Return the [X, Y] coordinate for the center point of the cell that contains the specified text.  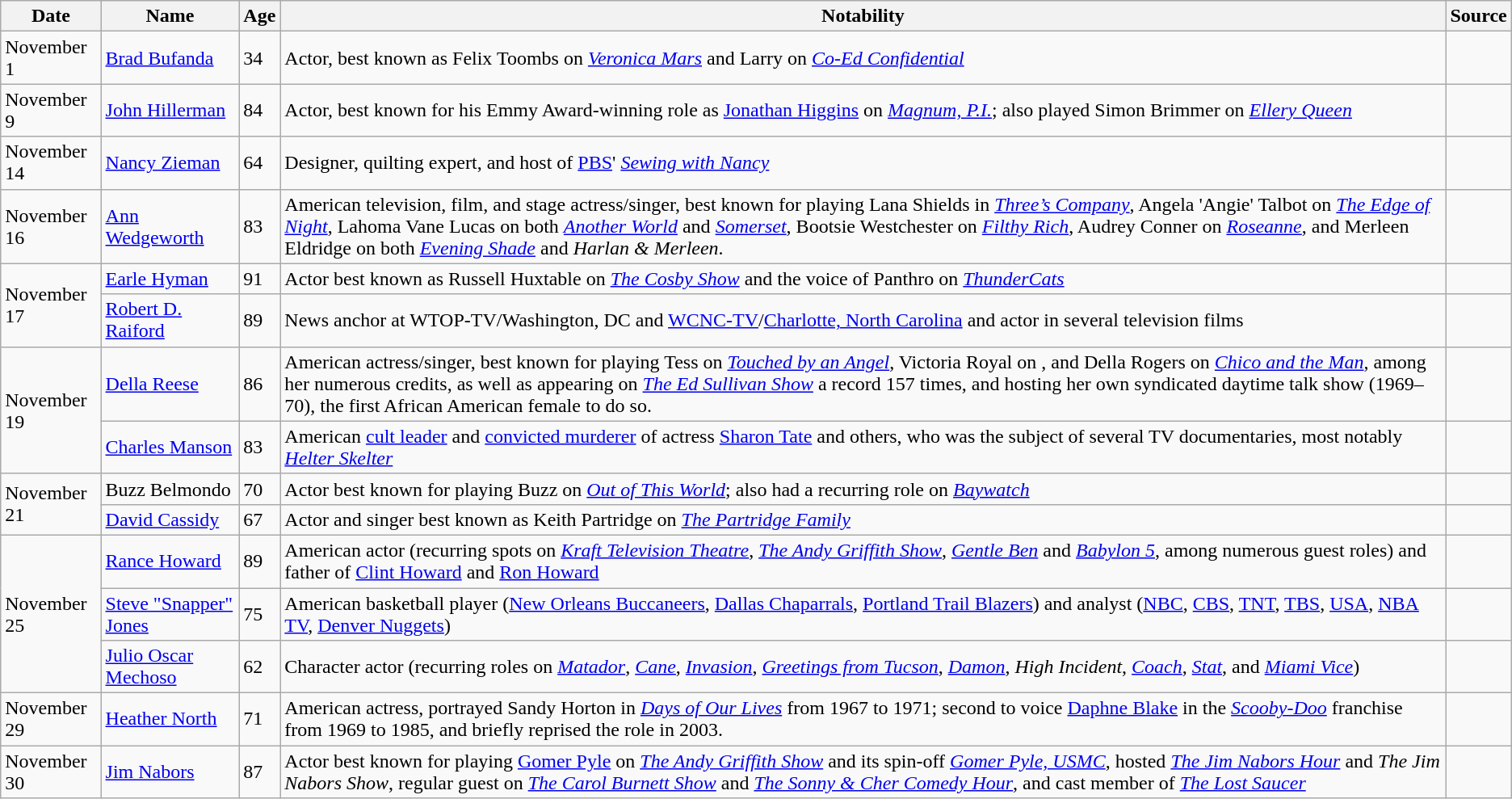
Character actor (recurring roles on Matador, Cane, Invasion, Greetings from Tucson, Damon, High Incident, Coach, Stat, and Miami Vice) [863, 667]
Della Reese [170, 384]
Notability [863, 16]
November 29 [51, 719]
87 [260, 772]
Steve "Snapper" Jones [170, 614]
Age [260, 16]
November 16 [51, 226]
Jim Nabors [170, 772]
November 21 [51, 504]
Rance Howard [170, 561]
Ann Wedgeworth [170, 226]
John Hillerman [170, 110]
Actor, best known for his Emmy Award-winning role as Jonathan Higgins on Magnum, P.I.; also played Simon Brimmer on Ellery Queen [863, 110]
November 25 [51, 614]
Nancy Zieman [170, 163]
Source [1478, 16]
75 [260, 614]
Charles Manson [170, 448]
Actor and singer best known as Keith Partridge on The Partridge Family [863, 519]
Julio Oscar Mechoso [170, 667]
Actor best known as Russell Huxtable on The Cosby Show and the voice of Panthro on ThunderCats [863, 279]
November 19 [51, 410]
November 1 [51, 58]
Earle Hyman [170, 279]
71 [260, 719]
84 [260, 110]
Date [51, 16]
Robert D. Raiford [170, 320]
Name [170, 16]
86 [260, 384]
November 17 [51, 305]
67 [260, 519]
Actor, best known as Felix Toombs on Veronica Mars and Larry on Co-Ed Confidential [863, 58]
Heather North [170, 719]
News anchor at WTOP-TV/Washington, DC and WCNC-TV/Charlotte, North Carolina and actor in several television films [863, 320]
November 30 [51, 772]
64 [260, 163]
62 [260, 667]
91 [260, 279]
November 14 [51, 163]
David Cassidy [170, 519]
Buzz Belmondo [170, 489]
Brad Bufanda [170, 58]
Designer, quilting expert, and host of PBS' Sewing with Nancy [863, 163]
70 [260, 489]
34 [260, 58]
November 9 [51, 110]
Actor best known for playing Buzz on Out of This World; also had a recurring role on Baywatch [863, 489]
